Extract the [x, y] coordinate from the center of the cell holding the provided text.  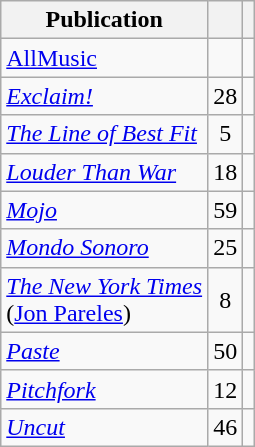
AllMusic [104, 58]
Uncut [104, 427]
46 [226, 427]
The New York Times(Jon Pareles) [104, 300]
12 [226, 389]
8 [226, 300]
18 [226, 172]
Publication [104, 20]
Paste [104, 351]
Pitchfork [104, 389]
59 [226, 210]
The Line of Best Fit [104, 134]
Mondo Sonoro [104, 248]
Exclaim! [104, 96]
28 [226, 96]
25 [226, 248]
Louder Than War [104, 172]
Mojo [104, 210]
5 [226, 134]
50 [226, 351]
